Determine the (X, Y) coordinate at the center of the cell enclosing the given text.  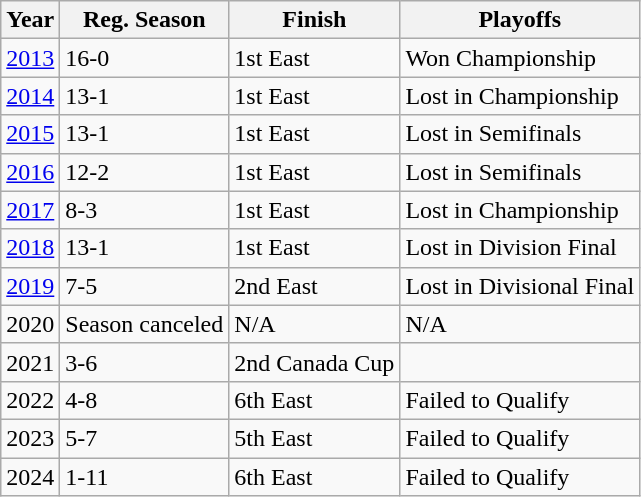
Playoffs (520, 20)
2nd Canada Cup (314, 362)
4-8 (144, 400)
8-3 (144, 210)
2017 (30, 210)
Won Championship (520, 58)
2014 (30, 96)
5-7 (144, 438)
2024 (30, 477)
2021 (30, 362)
Season canceled (144, 324)
Lost in Division Final (520, 248)
2022 (30, 400)
Finish (314, 20)
2015 (30, 134)
Reg. Season (144, 20)
3-6 (144, 362)
2016 (30, 172)
2020 (30, 324)
Year (30, 20)
2nd East (314, 286)
1-11 (144, 477)
5th East (314, 438)
Lost in Divisional Final (520, 286)
12-2 (144, 172)
2023 (30, 438)
2018 (30, 248)
7-5 (144, 286)
2019 (30, 286)
16-0 (144, 58)
2013 (30, 58)
